Output the [x, y] coordinate of the center of the cell containing the given text.  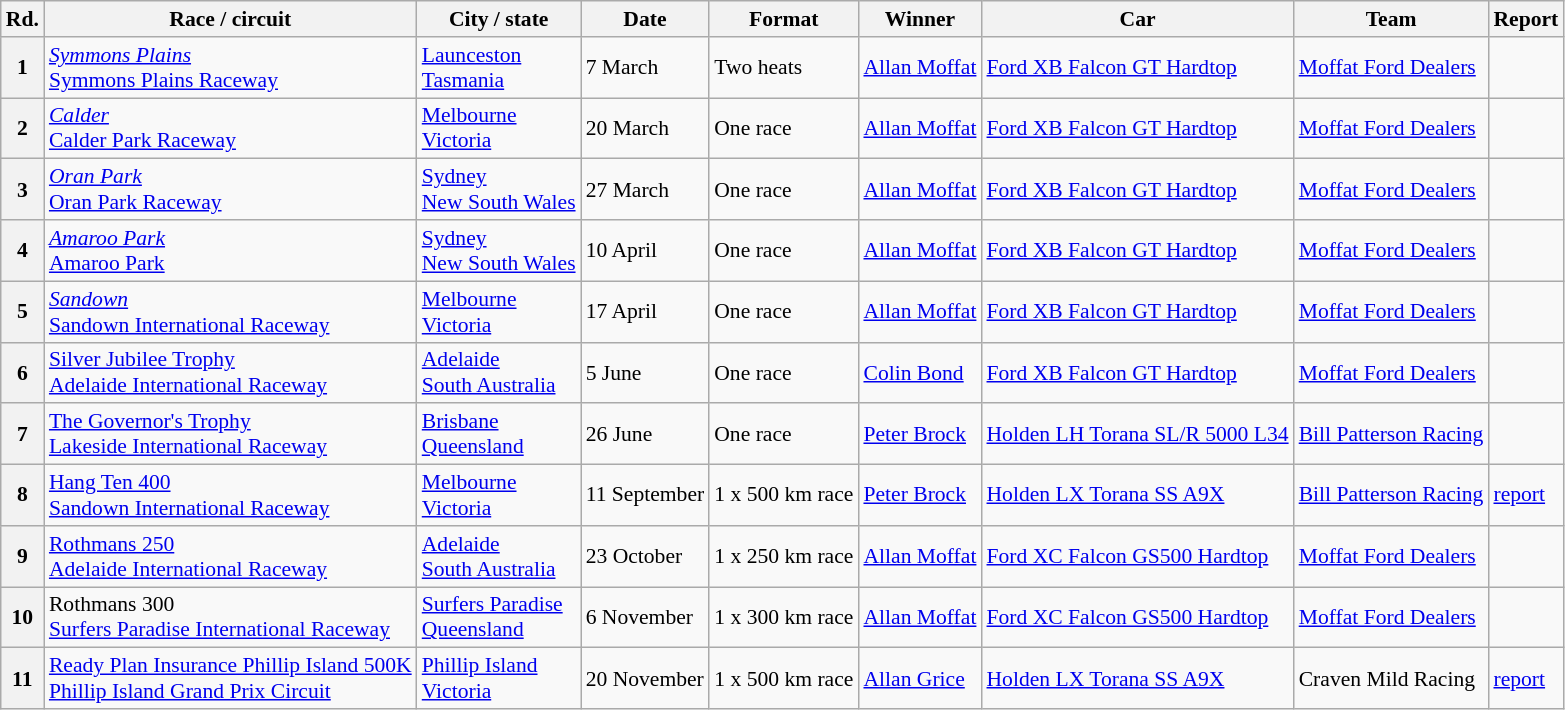
Team [1392, 19]
Rothmans 250 Adelaide International Raceway [230, 556]
Date [646, 19]
Hang Ten 400Sandown International Raceway [230, 496]
8 [22, 496]
10 April [646, 250]
Race / circuit [230, 19]
Two heats [784, 68]
17 April [646, 312]
Launceston Tasmania [499, 68]
1 [22, 68]
11 [22, 678]
7 March [646, 68]
6 November [646, 618]
5 June [646, 372]
Rothmans 300 Surfers Paradise International Raceway [230, 618]
Car [1137, 19]
23 October [646, 556]
Silver Jubilee Trophy Adelaide International Raceway [230, 372]
1 x 250 km race [784, 556]
3 [22, 190]
11 September [646, 496]
Format [784, 19]
6 [22, 372]
27 March [646, 190]
9 [22, 556]
Report [1526, 19]
Ready Plan Insurance Phillip Island 500K Phillip Island Grand Prix Circuit [230, 678]
Holden LH Torana SL/R 5000 L34 [1137, 434]
The Governor's Trophy Lakeside International Raceway [230, 434]
Symmons Plains Symmons Plains Raceway [230, 68]
Brisbane Queensland [499, 434]
2 [22, 128]
Winner [920, 19]
Calder Calder Park Raceway [230, 128]
20 November [646, 678]
1 x 300 km race [784, 618]
Phillip Island Victoria [499, 678]
Allan Grice [920, 678]
7 [22, 434]
Craven Mild Racing [1392, 678]
Surfers Paradise Queensland [499, 618]
26 June [646, 434]
4 [22, 250]
5 [22, 312]
Amaroo Park Amaroo Park [230, 250]
City / state [499, 19]
20 March [646, 128]
Colin Bond [920, 372]
Oran Park Oran Park Raceway [230, 190]
Sandown Sandown International Raceway [230, 312]
Rd. [22, 19]
10 [22, 618]
